Output the [X, Y] coordinate of the center of the cell containing the given text.  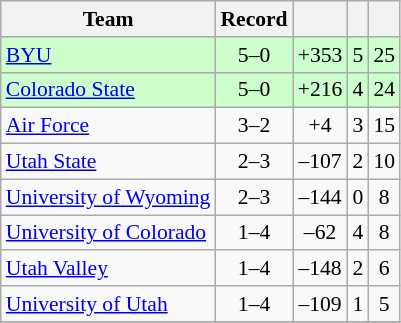
–144 [320, 197]
Team [108, 19]
University of Colorado [108, 233]
0 [358, 197]
BYU [108, 55]
10 [384, 162]
–62 [320, 233]
–148 [320, 269]
25 [384, 55]
1 [358, 304]
–107 [320, 162]
–109 [320, 304]
3 [358, 126]
University of Wyoming [108, 197]
University of Utah [108, 304]
+216 [320, 90]
+353 [320, 55]
Air Force [108, 126]
Utah Valley [108, 269]
Utah State [108, 162]
6 [384, 269]
Record [254, 19]
Colorado State [108, 90]
24 [384, 90]
+4 [320, 126]
15 [384, 126]
3–2 [254, 126]
